Scan for the cell matching the given text and deliver its [x, y] coordinate at center. 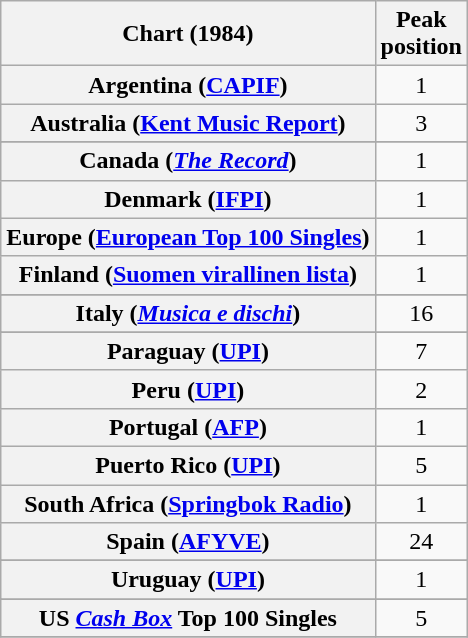
Uruguay (UPI) [188, 580]
7 [421, 351]
Canada (The Record) [188, 161]
Puerto Rico (UPI) [188, 465]
3 [421, 123]
Portugal (AFP) [188, 427]
Australia (Kent Music Report) [188, 123]
2 [421, 389]
South Africa (Springbok Radio) [188, 503]
16 [421, 313]
Chart (1984) [188, 34]
Argentina (CAPIF) [188, 85]
Denmark (IFPI) [188, 199]
Peru (UPI) [188, 389]
Italy (Musica e dischi) [188, 313]
Peakposition [421, 34]
Finland (Suomen virallinen lista) [188, 275]
US Cash Box Top 100 Singles [188, 618]
Spain (AFYVE) [188, 542]
Paraguay (UPI) [188, 351]
Europe (European Top 100 Singles) [188, 237]
24 [421, 542]
